Pinpoint the cell where the given text exists, returning its [X, Y] midpoint coordinate. 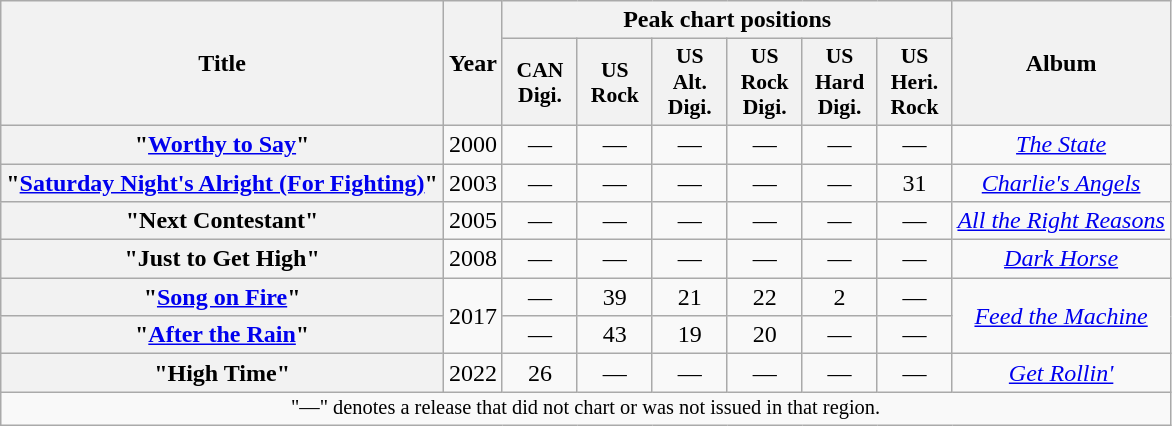
Album [1061, 64]
2017 [472, 316]
21 [690, 297]
The State [1061, 144]
2000 [472, 144]
20 [764, 335]
Charlie's Angels [1061, 183]
2003 [472, 183]
US Rock [614, 82]
All the Right Reasons [1061, 221]
43 [614, 335]
31 [914, 183]
2 [840, 297]
"Next Contestant" [222, 221]
"Worthy to Say" [222, 144]
Title [222, 64]
"After the Rain" [222, 335]
2022 [472, 373]
2008 [472, 259]
"Song on Fire" [222, 297]
USHardDigi. [840, 82]
Dark Horse [1061, 259]
26 [540, 373]
"High Time" [222, 373]
Year [472, 64]
Peak chart positions [726, 20]
Get Rollin' [1061, 373]
Feed the Machine [1061, 316]
USAlt.Digi. [690, 82]
39 [614, 297]
USRockDigi. [764, 82]
22 [764, 297]
"—" denotes a release that did not chart or was not issued in that region. [586, 409]
19 [690, 335]
2005 [472, 221]
"Just to Get High" [222, 259]
"Saturday Night's Alright (For Fighting)" [222, 183]
CANDigi. [540, 82]
USHeri.Rock [914, 82]
